For the text-containing cell, return its midpoint in (X, Y) coordinate format. 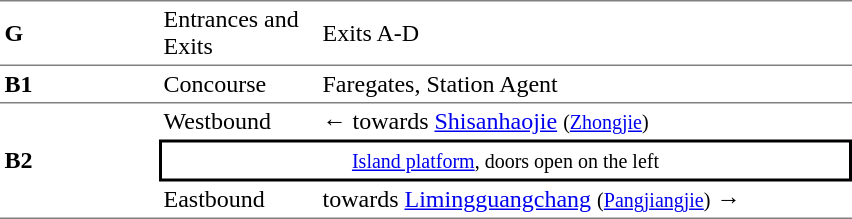
Westbound (238, 122)
Concourse (238, 85)
← towards Shisanhaojie (Zhongjie) (585, 122)
B1 (80, 85)
G (80, 33)
Island platform, doors open on the left (506, 161)
Exits A-D (585, 33)
Entrances and Exits (238, 33)
Faregates, Station Agent (585, 85)
